Find where the given text appears and provide that cell's center as (x, y) coordinate. 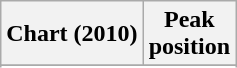
Peakposition (189, 34)
Chart (2010) (72, 34)
